Detect which cell encompasses the target text, then output its [x, y] center coordinate. 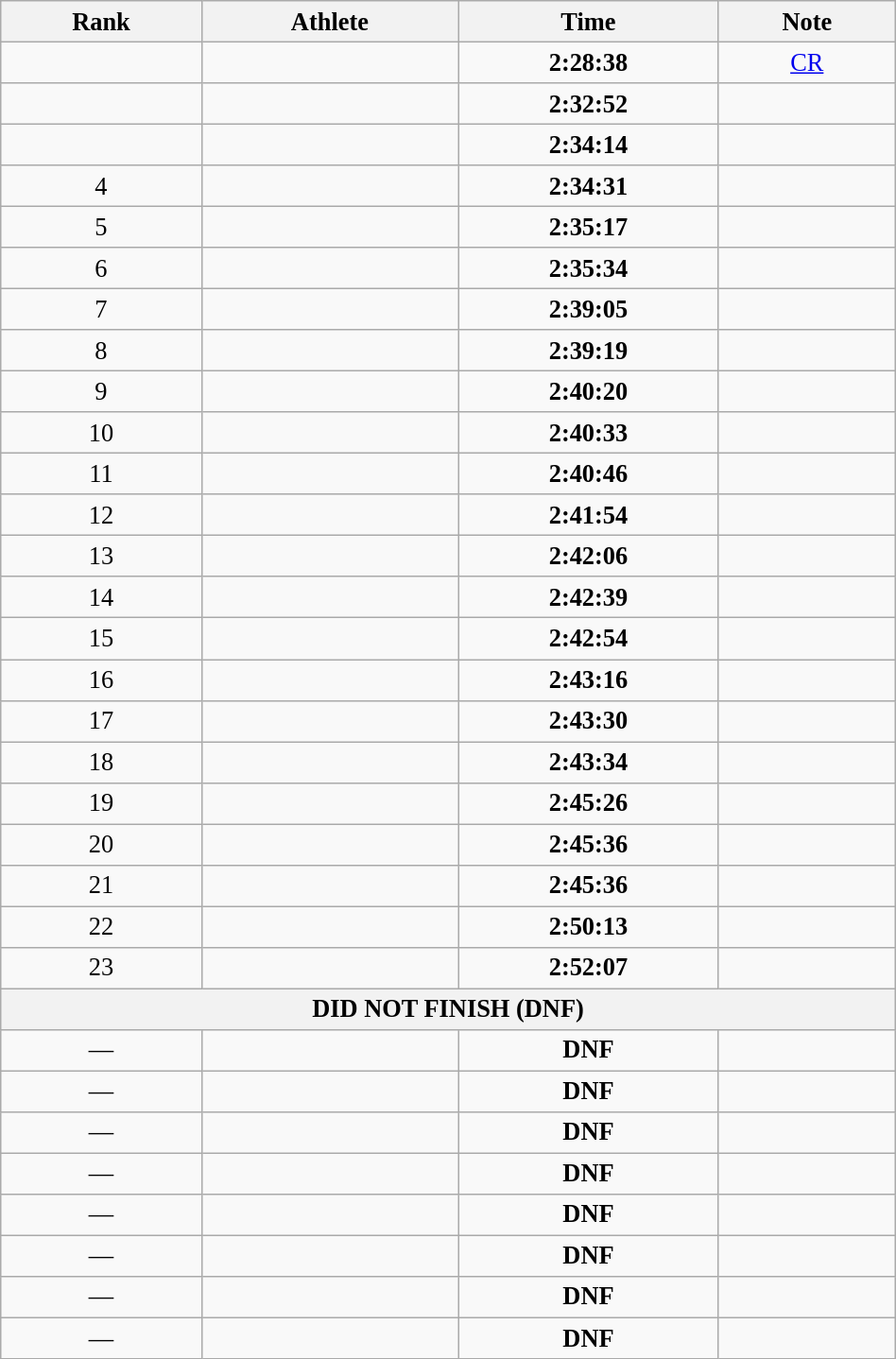
12 [101, 515]
Rank [101, 21]
DID NOT FINISH (DNF) [448, 1008]
2:41:54 [589, 515]
2:40:33 [589, 433]
2:43:16 [589, 679]
18 [101, 762]
CR [807, 62]
22 [101, 926]
2:34:14 [589, 145]
19 [101, 803]
Note [807, 21]
2:50:13 [589, 926]
2:35:34 [589, 268]
8 [101, 351]
15 [101, 639]
16 [101, 679]
2:40:20 [589, 391]
2:43:30 [589, 721]
Athlete [329, 21]
2:52:07 [589, 968]
21 [101, 886]
2:40:46 [589, 473]
14 [101, 597]
9 [101, 391]
2:45:26 [589, 803]
4 [101, 186]
20 [101, 844]
7 [101, 309]
23 [101, 968]
5 [101, 227]
10 [101, 433]
2:32:52 [589, 103]
17 [101, 721]
2:42:06 [589, 556]
6 [101, 268]
2:34:31 [589, 186]
13 [101, 556]
2:42:54 [589, 639]
11 [101, 473]
2:35:17 [589, 227]
2:43:34 [589, 762]
2:39:19 [589, 351]
2:42:39 [589, 597]
2:28:38 [589, 62]
2:39:05 [589, 309]
Time [589, 21]
